Return [X, Y] of the center of cell containing provided text 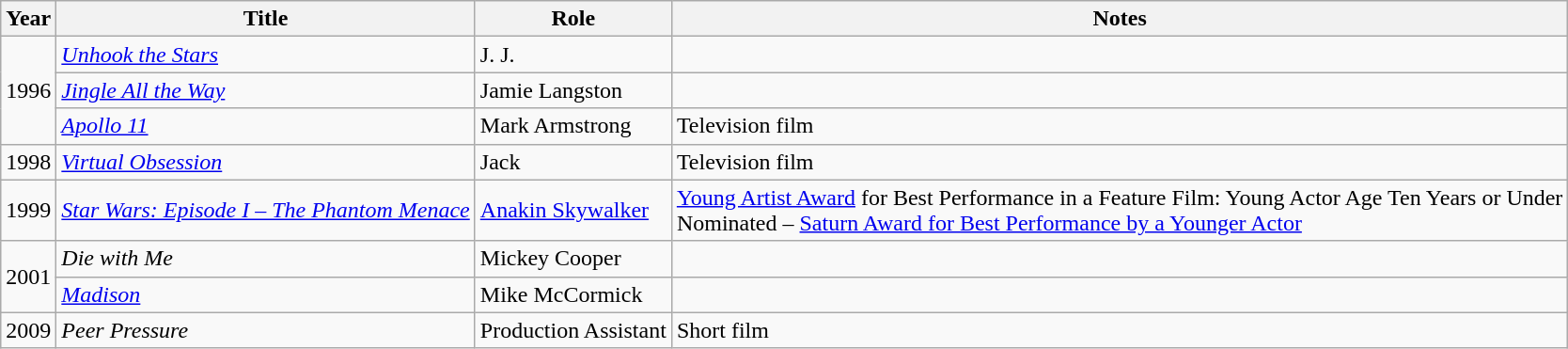
Title [265, 19]
J. J. [573, 55]
1999 [28, 211]
Jamie Langston [573, 90]
Anakin Skywalker [573, 211]
Short film [1120, 330]
Notes [1120, 19]
Unhook the Stars [265, 55]
Peer Pressure [265, 330]
Mickey Cooper [573, 259]
Star Wars: Episode I – The Phantom Menace [265, 211]
Production Assistant [573, 330]
2001 [28, 277]
Apollo 11 [265, 126]
Mark Armstrong [573, 126]
Role [573, 19]
2009 [28, 330]
Year [28, 19]
Die with Me [265, 259]
Mike McCormick [573, 294]
Jingle All the Way [265, 90]
1998 [28, 162]
Madison [265, 294]
Jack [573, 162]
Virtual Obsession [265, 162]
1996 [28, 90]
